Return the [x, y] coordinate for the center point of the cell that contains the specified text.  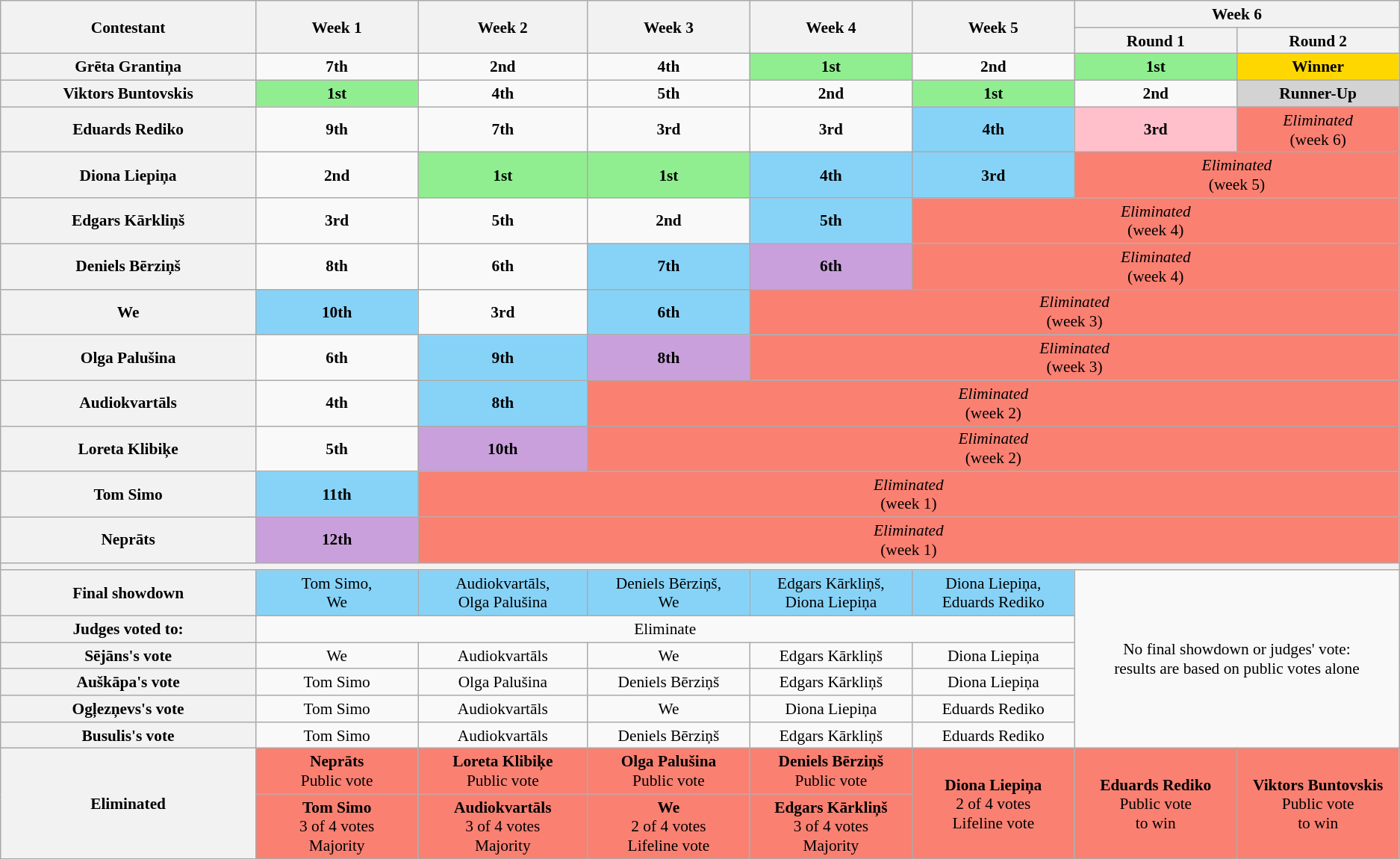
Judges voted to: [128, 629]
Audiokvartāls3 of 4 votesMajority [503, 826]
Loreta KlibiķePublic vote [503, 771]
Week 1 [336, 27]
Neprāts [128, 539]
Eliminated(week 6) [1317, 130]
Loreta Klibiķe [128, 448]
Week 5 [993, 27]
Sējāns's vote [128, 656]
Contestant [128, 27]
No final showdown or judges' vote:results are based on public votes alone [1236, 659]
Grēta Grantiņa [128, 67]
Edgars Kārkliņš3 of 4 votesMajority [830, 826]
Olga PalušinaPublic vote [669, 771]
11th [336, 494]
Tom Simo3 of 4 votesMajority [336, 826]
Week 2 [503, 27]
Deniels Bērziņš,We [669, 593]
We2 of 4 votesLifeline vote [669, 826]
Round 1 [1156, 41]
Diona Liepiņa,Eduards Rediko [993, 593]
Week 6 [1236, 14]
Viktors BuntovskisPublic voteto win [1317, 804]
Winner [1317, 67]
Deniels BērziņšPublic vote [830, 771]
Diona Liepiņa2 of 4 votesLifeline vote [993, 804]
Busulis's vote [128, 736]
Viktors Buntovskis [128, 94]
Tom Simo,We [336, 593]
Week 4 [830, 27]
Edgars Kārkliņš,Diona Liepiņa [830, 593]
Eduards RedikoPublic voteto win [1156, 804]
Eliminate [665, 629]
Round 2 [1317, 41]
Audiokvartāls,Olga Palušina [503, 593]
Final showdown [128, 593]
Eliminated [128, 804]
Ogļezņevs's vote [128, 709]
Auškāpa's vote [128, 683]
NeprātsPublic vote [336, 771]
Runner-Up [1317, 94]
Week 3 [669, 27]
Eliminated(week 5) [1236, 175]
12th [336, 539]
